Find where the given text appears and provide that cell's center as (X, Y) coordinate. 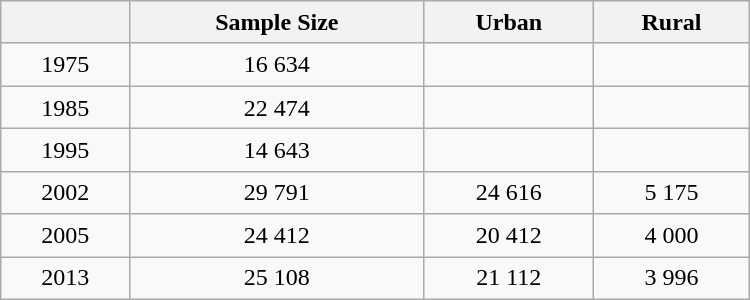
24 412 (277, 236)
29 791 (277, 192)
Sample Size (277, 22)
1985 (66, 108)
2005 (66, 236)
16 634 (277, 64)
21 112 (509, 278)
2002 (66, 192)
1975 (66, 64)
3 996 (672, 278)
Rural (672, 22)
1995 (66, 150)
4 000 (672, 236)
14 643 (277, 150)
25 108 (277, 278)
Urban (509, 22)
5 175 (672, 192)
22 474 (277, 108)
20 412 (509, 236)
2013 (66, 278)
24 616 (509, 192)
